Capture the cell that displays the provided text and extract its (X, Y) central coordinate. 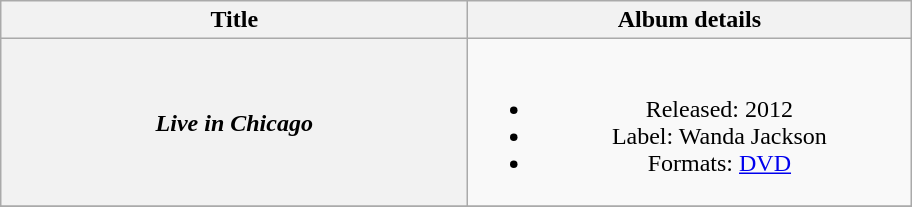
Title (234, 20)
Live in Chicago (234, 122)
Released: 2012Label: Wanda JacksonFormats: DVD (690, 122)
Album details (690, 20)
